Search for the cell housing the specified text and yield its [x, y] center coordinate. 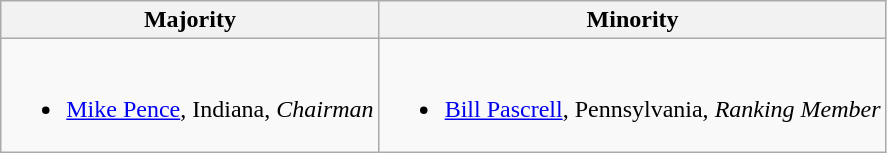
Majority [190, 20]
Bill Pascrell, Pennsylvania, Ranking Member [632, 96]
Minority [632, 20]
Mike Pence, Indiana, Chairman [190, 96]
